Extract the [x, y] coordinate from the center of the cell holding the provided text.  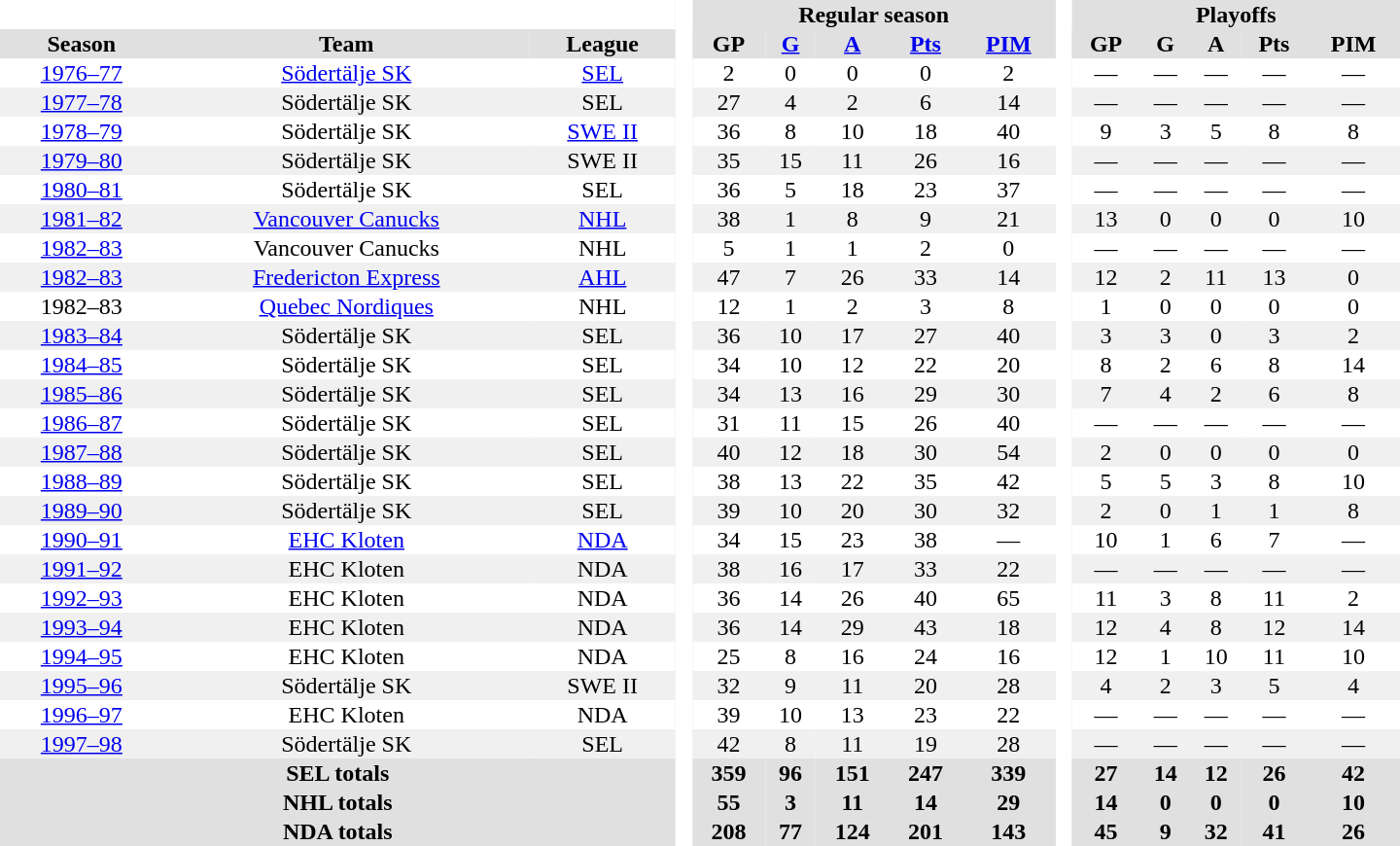
124 [852, 831]
208 [729, 831]
1981–82 [82, 219]
77 [790, 831]
1978–79 [82, 131]
Fredericton Express [346, 277]
1983–84 [82, 335]
Playoffs [1237, 15]
247 [926, 773]
1988–89 [82, 481]
1995–96 [82, 686]
54 [1009, 452]
21 [1009, 219]
31 [729, 423]
1989–90 [82, 511]
1979–80 [82, 160]
1991–92 [82, 569]
359 [729, 773]
1997–98 [82, 744]
43 [926, 627]
1996–97 [82, 715]
55 [729, 802]
1987–88 [82, 452]
1984–85 [82, 365]
41 [1274, 831]
339 [1009, 773]
1994–95 [82, 656]
1986–87 [82, 423]
24 [926, 656]
Regular season [873, 15]
65 [1009, 598]
37 [1009, 190]
AHL [603, 277]
1980–81 [82, 190]
143 [1009, 831]
League [603, 44]
1985–86 [82, 394]
47 [729, 277]
1990–91 [82, 540]
45 [1106, 831]
1976–77 [82, 73]
NHL totals [338, 802]
19 [926, 744]
NDA totals [338, 831]
96 [790, 773]
1993–94 [82, 627]
151 [852, 773]
Quebec Nordiques [346, 306]
Season [82, 44]
SEL totals [338, 773]
Team [346, 44]
1992–93 [82, 598]
201 [926, 831]
1977–78 [82, 102]
25 [729, 656]
